Return the [x, y] coordinate for the center point of the cell that contains the specified text.  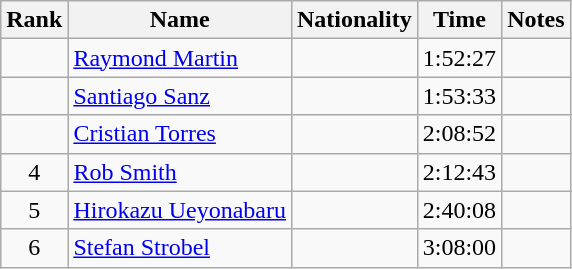
Cristian Torres [180, 134]
Notes [536, 20]
1:53:33 [459, 96]
Name [180, 20]
Rob Smith [180, 172]
3:08:00 [459, 248]
Hirokazu Ueyonabaru [180, 210]
1:52:27 [459, 58]
Nationality [354, 20]
Time [459, 20]
Stefan Strobel [180, 248]
4 [34, 172]
5 [34, 210]
2:08:52 [459, 134]
Rank [34, 20]
Santiago Sanz [180, 96]
6 [34, 248]
Raymond Martin [180, 58]
2:12:43 [459, 172]
2:40:08 [459, 210]
